Return the [x, y] coordinate for the center point of the cell that contains the specified text.  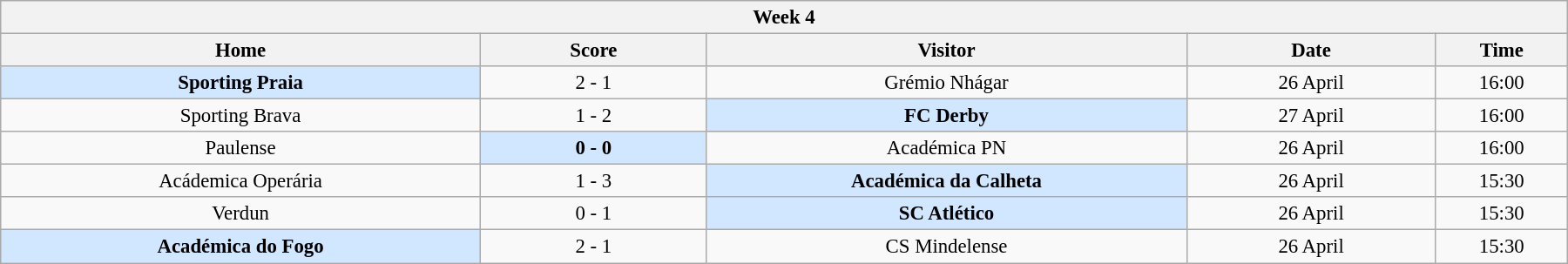
Paulense [240, 148]
Académica da Calheta [947, 181]
Grémio Nhágar [947, 83]
1 - 2 [594, 116]
27 April [1310, 116]
Week 4 [784, 17]
0 - 1 [594, 213]
Sporting Brava [240, 116]
Verdun [240, 213]
Sporting Praia [240, 83]
SC Atlético [947, 213]
FC Derby [947, 116]
Académica PN [947, 148]
Home [240, 51]
1 - 3 [594, 181]
Acádemica Operária [240, 181]
Score [594, 51]
CS Mindelense [947, 247]
Date [1310, 51]
Académica do Fogo [240, 247]
0 - 0 [594, 148]
Visitor [947, 51]
Time [1502, 51]
